Output the [x, y] coordinate of the center of the cell containing the given text.  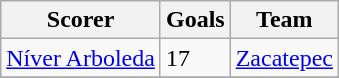
Goals [195, 20]
17 [195, 58]
Scorer [81, 20]
Níver Arboleda [81, 58]
Zacatepec [284, 58]
Team [284, 20]
